Capture the cell that displays the provided text and extract its [X, Y] central coordinate. 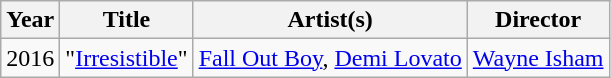
"Irresistible" [126, 58]
Year [30, 20]
Fall Out Boy, Demi Lovato [330, 58]
Director [538, 20]
2016 [30, 58]
Title [126, 20]
Wayne Isham [538, 58]
Artist(s) [330, 20]
